Provide the (X, Y) coordinate of the cell's center where the given text is located.  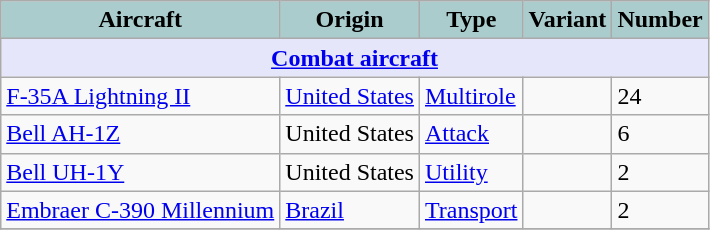
Embraer C-390 Millennium (140, 210)
Attack (471, 134)
6 (660, 134)
Aircraft (140, 20)
Type (471, 20)
Brazil (350, 210)
F-35A Lightning II (140, 96)
Number (660, 20)
24 (660, 96)
Bell UH-1Y (140, 172)
Multirole (471, 96)
Utility (471, 172)
Bell AH-1Z (140, 134)
Origin (350, 20)
Variant (568, 20)
Combat aircraft (355, 58)
Transport (471, 210)
